Pinpoint the cell where the given text exists, returning its [x, y] midpoint coordinate. 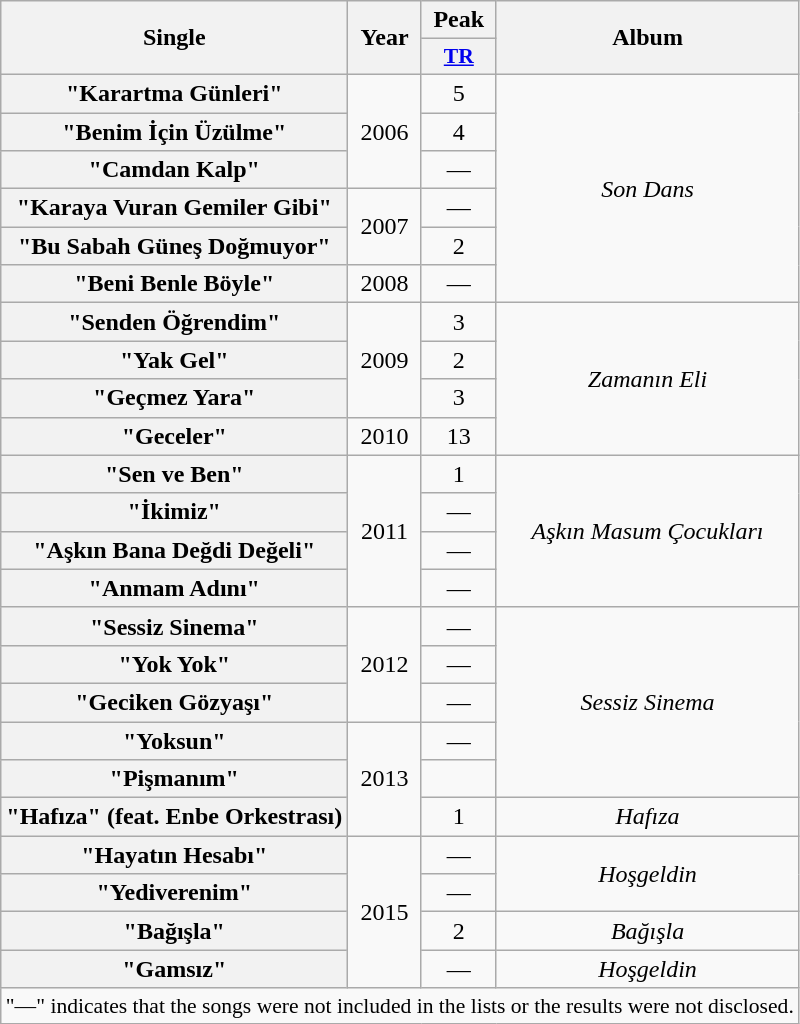
"Hafıza" (feat. Enbe Orkestrası) [174, 817]
"Geçmez Yara" [174, 398]
TR [458, 57]
2006 [385, 131]
Single [174, 38]
"Geciken Gözyaşı" [174, 702]
Son Dans [648, 188]
"Senden Öğrendim" [174, 322]
"Bu Sabah Güneş Doğmuyor" [174, 246]
Zamanın Eli [648, 379]
Album [648, 38]
"Yoksun" [174, 741]
Peak [458, 20]
"Camdan Kalp" [174, 170]
"Anmam Adını" [174, 588]
"Pişmanım" [174, 779]
"Hayatın Hesabı" [174, 855]
"Geceler" [174, 436]
Sessiz Sinema [648, 702]
2013 [385, 779]
Aşkın Masum Çocukları [648, 531]
2008 [385, 284]
2009 [385, 360]
"Beni Benle Böyle" [174, 284]
2012 [385, 664]
Year [385, 38]
"—" indicates that the songs were not included in the lists or the results were not disclosed. [400, 1006]
5 [458, 93]
"Bağışla" [174, 931]
"Sen ve Ben" [174, 474]
"Sessiz Sinema" [174, 626]
"İkimiz" [174, 512]
2010 [385, 436]
2007 [385, 227]
"Yediverenim" [174, 893]
Bağışla [648, 931]
"Aşkın Bana Değdi Değeli" [174, 550]
"Karartma Günleri" [174, 93]
2011 [385, 531]
"Gamsız" [174, 969]
4 [458, 131]
13 [458, 436]
"Yok Yok" [174, 664]
"Yak Gel" [174, 360]
"Benim İçin Üzülme" [174, 131]
2015 [385, 912]
"Karaya Vuran Gemiler Gibi" [174, 208]
Hafıza [648, 817]
